Search for the cell housing the specified text and yield its (x, y) center coordinate. 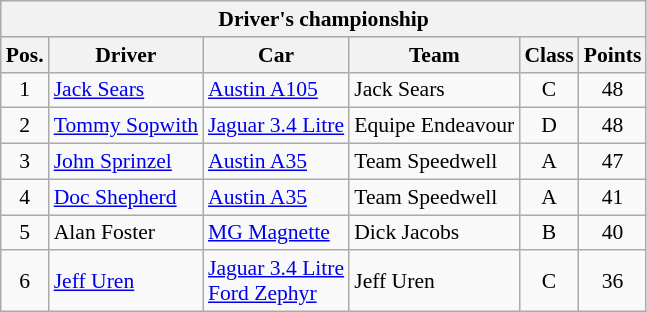
Austin A105 (276, 90)
Driver's championship (324, 19)
John Sprinzel (126, 162)
Class (548, 55)
Driver (126, 55)
1 (25, 90)
Jaguar 3.4 Litre (276, 126)
5 (25, 233)
2 (25, 126)
Dick Jacobs (434, 233)
B (548, 233)
Car (276, 55)
36 (613, 282)
4 (25, 197)
Jaguar 3.4 LitreFord Zephyr (276, 282)
Tommy Sopwith (126, 126)
3 (25, 162)
41 (613, 197)
6 (25, 282)
Alan Foster (126, 233)
MG Magnette (276, 233)
47 (613, 162)
Equipe Endeavour (434, 126)
D (548, 126)
Team (434, 55)
Pos. (25, 55)
Doc Shepherd (126, 197)
40 (613, 233)
Points (613, 55)
